Locate the cell with the specified text and output its (X, Y) center coordinate. 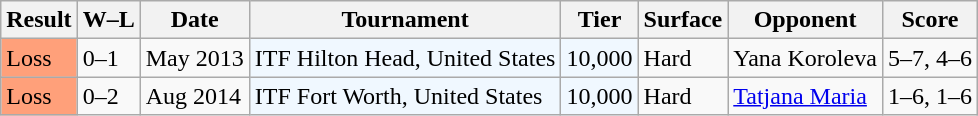
Yana Koroleva (806, 58)
ITF Hilton Head, United States (405, 58)
W–L (108, 20)
Surface (683, 20)
0–2 (108, 96)
Tatjana Maria (806, 96)
Opponent (806, 20)
Result (39, 20)
ITF Fort Worth, United States (405, 96)
Date (194, 20)
May 2013 (194, 58)
Tournament (405, 20)
1–6, 1–6 (930, 96)
5–7, 4–6 (930, 58)
Tier (600, 20)
Aug 2014 (194, 96)
0–1 (108, 58)
Score (930, 20)
